Detect which cell encompasses the target text, then output its (x, y) center coordinate. 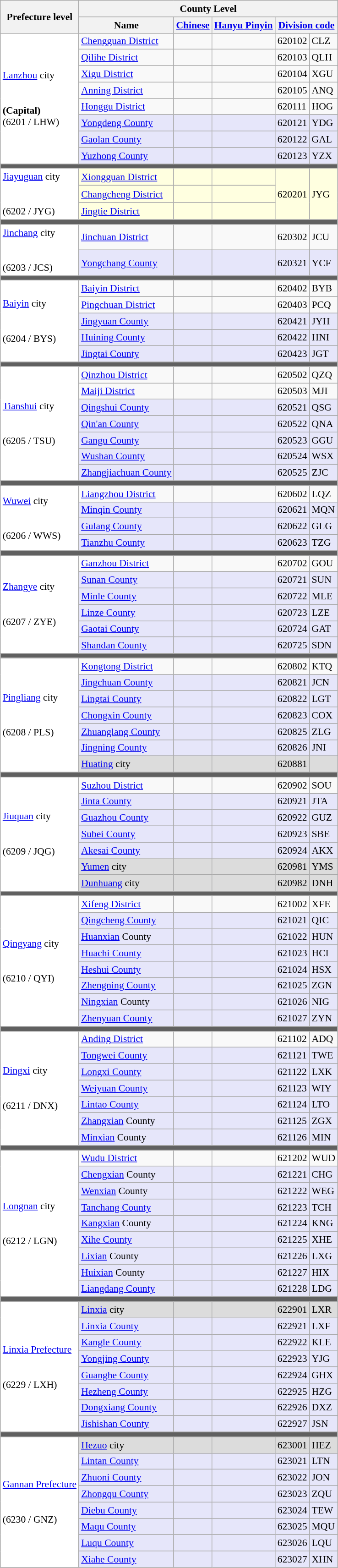
Kangle County (126, 1343)
Chongxin County (126, 715)
MQN (324, 510)
Qingyang city(6210 / QYI) (39, 961)
621124 (292, 1105)
ZGN (324, 986)
620623 (292, 543)
JYG (324, 194)
Changcheng District (126, 194)
HEZ (324, 1445)
MIN (324, 1137)
HZG (324, 1392)
Jiayuguan city(6202 / JYG) (39, 194)
XFE (324, 904)
Gannan Prefecture(6230 / GNZ) (39, 1502)
KLE (324, 1343)
QIC (324, 921)
620111 (292, 107)
SOU (324, 785)
620521 (292, 408)
Hezheng County (126, 1392)
620403 (292, 305)
PCQ (324, 305)
621221 (292, 1175)
XHN (324, 1559)
620423 (292, 354)
TZG (324, 543)
Huating city (126, 764)
SUN (324, 580)
JGT (324, 354)
623022 (292, 1478)
621122 (292, 1072)
JCU (324, 237)
Lixian County (126, 1256)
621024 (292, 970)
Luqu County (126, 1543)
620421 (292, 321)
Wuwei city(6206 / WWS) (39, 518)
623027 (292, 1559)
KNG (324, 1223)
620923 (292, 834)
Tianzhu County (126, 543)
620524 (292, 456)
GGU (324, 440)
Linxia city (126, 1310)
QZQ (324, 375)
Jingtie District (126, 211)
620422 (292, 338)
Gaolan County (126, 139)
622924 (292, 1375)
623023 (292, 1494)
Zhuanglang County (126, 732)
HOG (324, 107)
Huachi County (126, 953)
620402 (292, 289)
620523 (292, 440)
Dongxiang County (126, 1408)
JCN (324, 683)
Baiyin city(6204 / BYS) (39, 321)
620621 (292, 510)
ZYN (324, 1019)
Wushan County (126, 456)
623021 (292, 1461)
WIY (324, 1088)
Honggu District (126, 107)
620622 (292, 526)
620121 (292, 123)
HNI (324, 338)
YJG (324, 1359)
Linze County (126, 613)
Gaotai County (126, 629)
Division code (307, 25)
620522 (292, 424)
LTN (324, 1461)
621202 (292, 1158)
620823 (292, 715)
Heshui County (126, 970)
620982 (292, 883)
Lintao County (126, 1105)
AKX (324, 850)
GUZ (324, 818)
Dingxi city(6211 / DNX) (39, 1088)
620802 (292, 666)
Yongjing County (126, 1359)
Jingtai County (126, 354)
MJI (324, 391)
LZE (324, 613)
Minle County (126, 597)
Zhuoni County (126, 1478)
County Level (208, 9)
620725 (292, 646)
Linxia County (126, 1326)
Liangzhou District (126, 494)
Anding District (126, 1039)
Yumen city (126, 867)
Yongchang County (126, 263)
Kongtong District (126, 666)
620122 (292, 139)
LXF (324, 1326)
TCH (324, 1207)
LQZ (324, 494)
Pingliang city(6208 / PLS) (39, 715)
YMS (324, 867)
Minqin County (126, 510)
LXK (324, 1072)
ADQ (324, 1039)
622926 (292, 1408)
Chinese (192, 25)
GAT (324, 629)
621027 (292, 1019)
621224 (292, 1223)
620902 (292, 785)
JTA (324, 801)
HUN (324, 937)
620104 (292, 74)
LXG (324, 1256)
620503 (292, 391)
Weiyuan County (126, 1088)
Huining County (126, 338)
620302 (292, 237)
Zhangjiachuan County (126, 473)
SDN (324, 646)
Jingyuan County (126, 321)
BYB (324, 289)
Qingcheng County (126, 921)
620822 (292, 699)
Hanyu Pinyin (244, 25)
622922 (292, 1343)
Dunhuang city (126, 883)
620702 (292, 564)
Qilihe District (126, 58)
621125 (292, 1121)
Lintan County (126, 1461)
620826 (292, 748)
Qinzhou District (126, 375)
HCI (324, 953)
Jiuquan city(6209 / JQG) (39, 834)
Lanzhou city (Capital)(6201 / LHW) (39, 98)
620821 (292, 683)
JSN (324, 1424)
Tianshui city(6205 / TSU) (39, 423)
Xihe County (126, 1240)
Chengxian County (126, 1175)
621002 (292, 904)
620201 (292, 194)
620123 (292, 156)
Subei County (126, 834)
LTO (324, 1105)
Guazhou County (126, 818)
Jinta County (126, 801)
Jinchuan District (126, 237)
622901 (292, 1310)
Zhangye city(6207 / ZYE) (39, 604)
620724 (292, 629)
Jinchang city(6203 / JCS) (39, 250)
622923 (292, 1359)
623025 (292, 1527)
Diebu County (126, 1510)
Lingtai County (126, 699)
621025 (292, 986)
QLH (324, 58)
Huanxian County (126, 937)
Liangdang County (126, 1289)
Pingchuan District (126, 305)
Linxia Prefecture(6229 / LXH) (39, 1367)
Yuzhong County (126, 156)
GLG (324, 526)
Longnan city(6212 / LGN) (39, 1223)
Maqu County (126, 1527)
621227 (292, 1272)
Xigu District (126, 74)
LDG (324, 1289)
Xifeng District (126, 904)
Huixian County (126, 1272)
621222 (292, 1191)
620881 (292, 764)
TEW (324, 1510)
Guanghe County (126, 1375)
Longxi County (126, 1072)
Qingshui County (126, 408)
NIG (324, 1002)
Yongdeng County (126, 123)
Shandan County (126, 646)
HSX (324, 970)
ZQU (324, 1494)
MLE (324, 597)
Qin'an County (126, 424)
Xiahe County (126, 1559)
620981 (292, 867)
620602 (292, 494)
621228 (292, 1289)
Zhenyuan County (126, 1019)
621226 (292, 1256)
621225 (292, 1240)
ZLG (324, 732)
620723 (292, 613)
621126 (292, 1137)
620825 (292, 732)
YDG (324, 123)
621022 (292, 937)
Zhongqu County (126, 1494)
Gulang County (126, 526)
WSX (324, 456)
622921 (292, 1326)
Zhangxian County (126, 1121)
HIX (324, 1272)
LXR (324, 1310)
620921 (292, 801)
621102 (292, 1039)
DNH (324, 883)
622925 (292, 1392)
TWE (324, 1056)
Akesai County (126, 850)
YZX (324, 156)
Tanchang County (126, 1207)
QSG (324, 408)
Name (126, 25)
621021 (292, 921)
621026 (292, 1002)
WEG (324, 1191)
620321 (292, 263)
GOU (324, 564)
620922 (292, 818)
620102 (292, 41)
621123 (292, 1088)
Ganzhou District (126, 564)
621023 (292, 953)
Ningxian County (126, 1002)
620105 (292, 90)
Jingchuan County (126, 683)
MQU (324, 1527)
JON (324, 1478)
ZGX (324, 1121)
620722 (292, 597)
Hezuo city (126, 1445)
CHG (324, 1175)
Prefecture level (39, 16)
JNI (324, 748)
621223 (292, 1207)
KTQ (324, 666)
GAL (324, 139)
GHX (324, 1375)
621121 (292, 1056)
XGU (324, 74)
WUD (324, 1158)
620502 (292, 375)
YCF (324, 263)
622927 (292, 1424)
Jishishan County (126, 1424)
Sunan County (126, 580)
Minxian County (126, 1137)
ZJC (324, 473)
Jingning County (126, 748)
Wudu District (126, 1158)
CLZ (324, 41)
Baiyin District (126, 289)
Chengguan District (126, 41)
Maiji District (126, 391)
623026 (292, 1543)
QNA (324, 424)
Xiongguan District (126, 177)
Tongwei County (126, 1056)
Wenxian County (126, 1191)
Gangu County (126, 440)
Anning District (126, 90)
623001 (292, 1445)
LQU (324, 1543)
620103 (292, 58)
620525 (292, 473)
SBE (324, 834)
ANQ (324, 90)
620721 (292, 580)
DXZ (324, 1408)
XHE (324, 1240)
COX (324, 715)
JYH (324, 321)
LGT (324, 699)
Suzhou District (126, 785)
Zhengning County (126, 986)
620924 (292, 850)
Kangxian County (126, 1223)
623024 (292, 1510)
